Output the [x, y] coordinate of the center of the cell containing the given text.  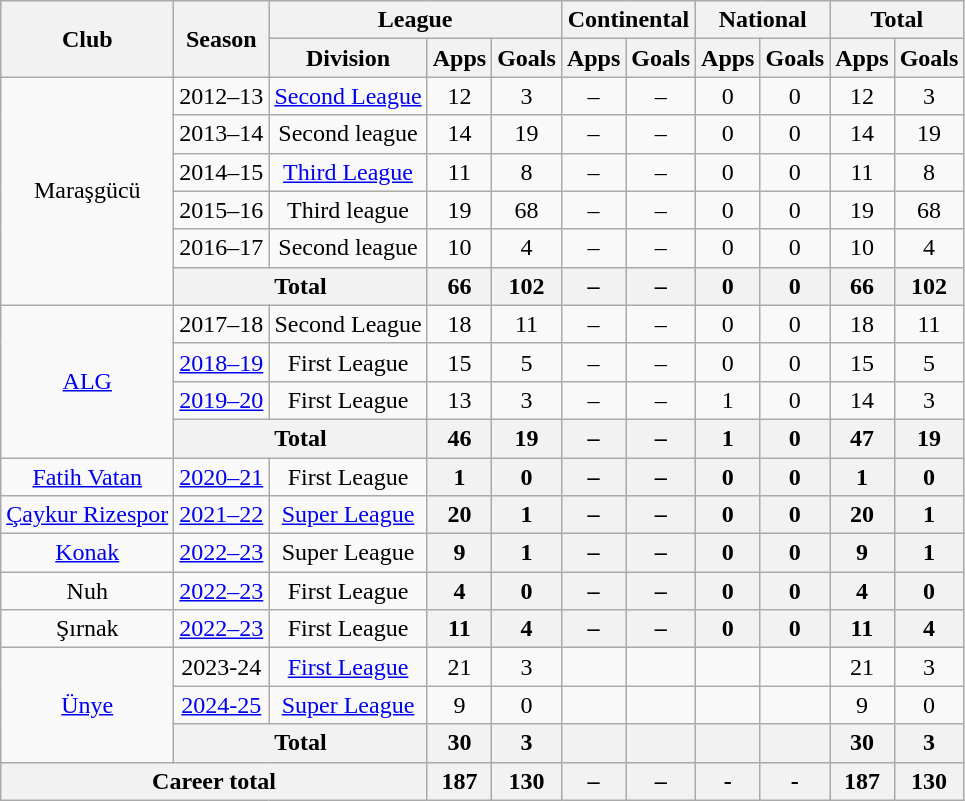
46 [459, 438]
2015–16 [222, 210]
Çaykur Rizespor [88, 515]
47 [862, 438]
Konak [88, 553]
2019–20 [222, 400]
2018–19 [222, 362]
2017–18 [222, 324]
Division [348, 58]
Season [222, 39]
Third League [348, 172]
2014–15 [222, 172]
Continental [628, 20]
2024-25 [222, 705]
Third league [348, 210]
2016–17 [222, 248]
Fatih Vatan [88, 477]
Nuh [88, 591]
Maraşgücü [88, 191]
2012–13 [222, 96]
Career total [214, 781]
Ünye [88, 705]
2013–14 [222, 134]
Club [88, 39]
2021–22 [222, 515]
Şırnak [88, 629]
League [416, 20]
13 [459, 400]
2020–21 [222, 477]
National [763, 20]
2023-24 [222, 667]
ALG [88, 381]
